Provide the (x, y) coordinate of the cell's center where the given text is located.  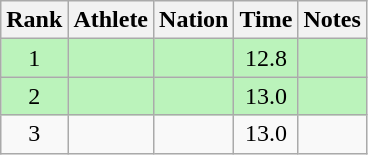
Rank (34, 20)
2 (34, 96)
Athlete (111, 20)
12.8 (266, 58)
Nation (194, 20)
3 (34, 134)
1 (34, 58)
Notes (332, 20)
Time (266, 20)
